Detect which cell encompasses the target text, then output its [X, Y] center coordinate. 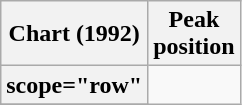
Chart (1992) [74, 34]
scope="row" [74, 85]
Peakposition [194, 34]
